From the cell containing the given text, extract its center point as [x, y] coordinate. 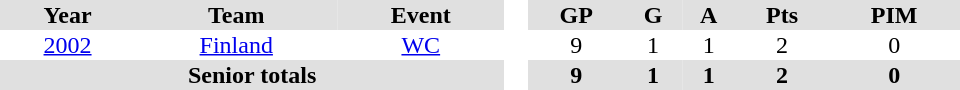
Finland [236, 45]
PIM [894, 15]
Event [420, 15]
Senior totals [252, 75]
Team [236, 15]
2002 [68, 45]
A [709, 15]
WC [420, 45]
Pts [782, 15]
GP [576, 15]
G [652, 15]
Year [68, 15]
